Return the [x, y] coordinate for the center point of the cell that contains the specified text.  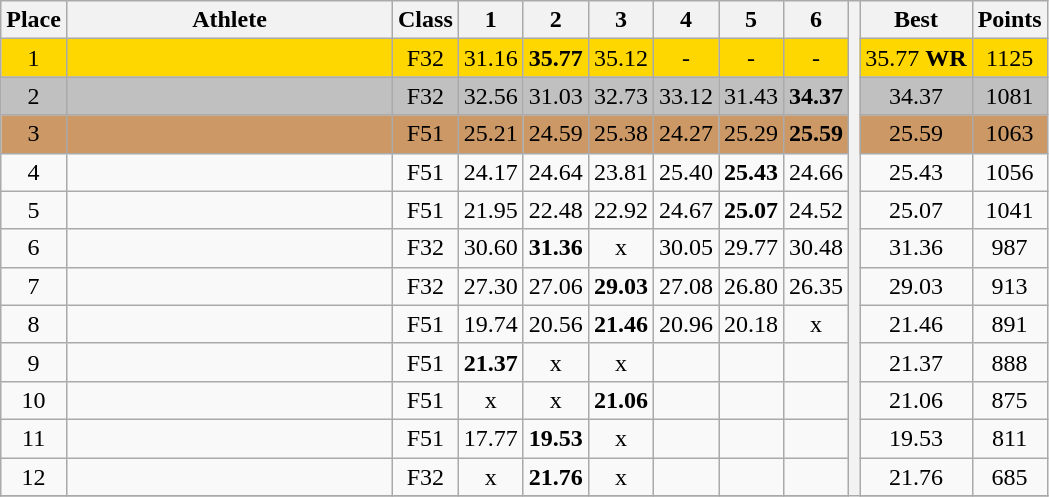
32.56 [490, 96]
31.16 [490, 58]
9 [34, 362]
7 [34, 286]
24.64 [556, 172]
17.77 [490, 438]
24.59 [556, 134]
1125 [1010, 58]
24.67 [686, 210]
35.77 WR [916, 58]
32.73 [620, 96]
1041 [1010, 210]
21.95 [490, 210]
Athlete [229, 20]
27.30 [490, 286]
8 [34, 324]
1063 [1010, 134]
Place [34, 20]
35.77 [556, 58]
987 [1010, 248]
24.52 [816, 210]
22.92 [620, 210]
10 [34, 400]
24.66 [816, 172]
1081 [1010, 96]
Best [916, 20]
891 [1010, 324]
26.80 [750, 286]
30.05 [686, 248]
25.29 [750, 134]
1056 [1010, 172]
22.48 [556, 210]
685 [1010, 477]
26.35 [816, 286]
31.43 [750, 96]
12 [34, 477]
Points [1010, 20]
27.08 [686, 286]
25.38 [620, 134]
20.56 [556, 324]
35.12 [620, 58]
25.40 [686, 172]
811 [1010, 438]
25.21 [490, 134]
24.17 [490, 172]
20.18 [750, 324]
23.81 [620, 172]
19.74 [490, 324]
27.06 [556, 286]
33.12 [686, 96]
29.77 [750, 248]
24.27 [686, 134]
30.60 [490, 248]
31.03 [556, 96]
30.48 [816, 248]
913 [1010, 286]
875 [1010, 400]
20.96 [686, 324]
888 [1010, 362]
Class [426, 20]
11 [34, 438]
